Find where the given text appears and provide that cell's center as [X, Y] coordinate. 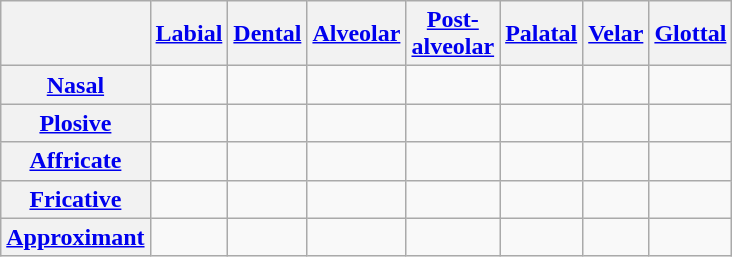
Approximant [76, 237]
Fricative [76, 199]
Alveolar [356, 34]
Labial [189, 34]
Nasal [76, 85]
Post-alveolar [453, 34]
Dental [268, 34]
Plosive [76, 123]
Velar [616, 34]
Palatal [542, 34]
Affricate [76, 161]
Glottal [690, 34]
